Provide the (x, y) coordinate of the cell's center where the given text is located.  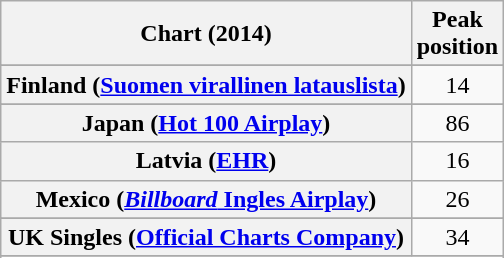
UK Singles (Official Charts Company) (206, 237)
Mexico (Billboard Ingles Airplay) (206, 199)
26 (457, 199)
86 (457, 123)
Finland (Suomen virallinen latauslista) (206, 85)
14 (457, 85)
34 (457, 237)
Chart (2014) (206, 34)
Latvia (EHR) (206, 161)
16 (457, 161)
Japan (Hot 100 Airplay) (206, 123)
Peakposition (457, 34)
